Identify which cell holds the provided text, then report its (X, Y) central coordinate. 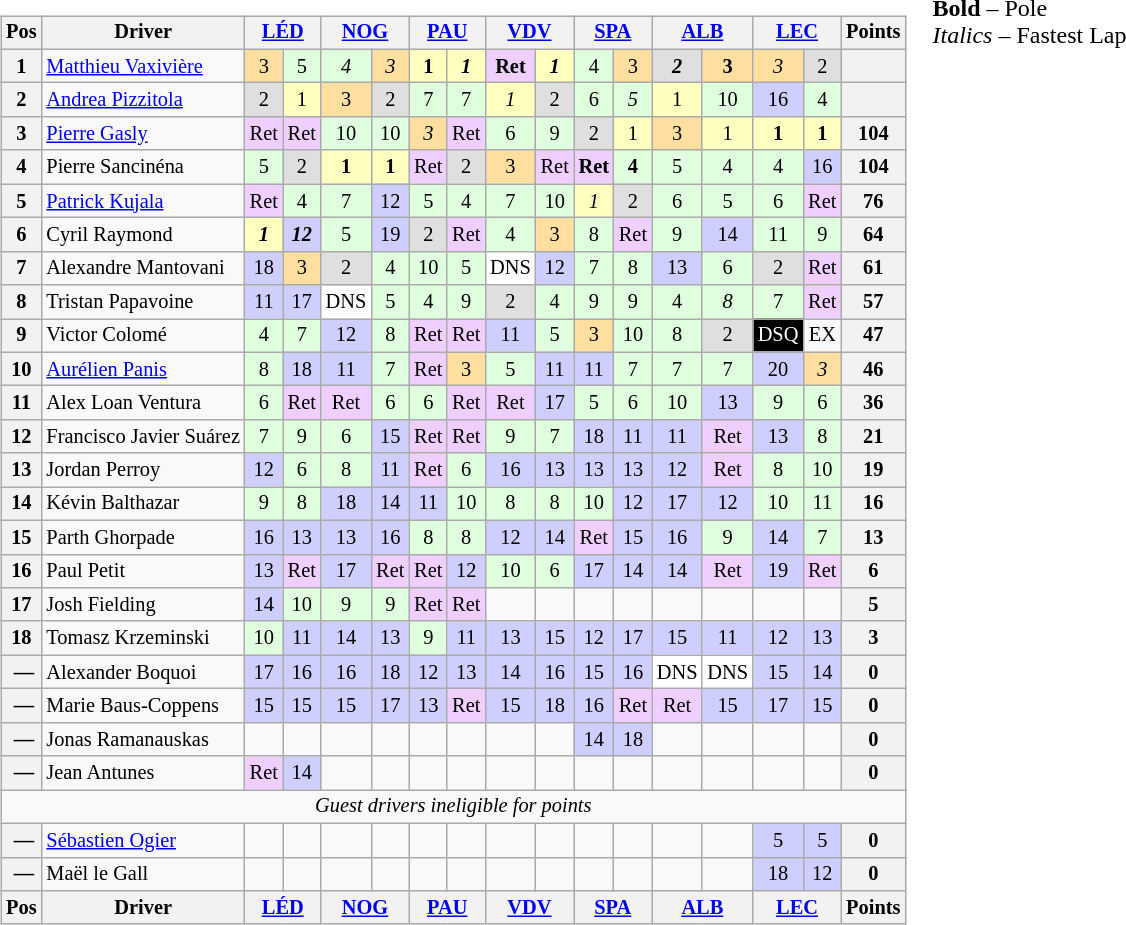
57 (873, 302)
76 (873, 201)
DSQ (778, 336)
36 (873, 403)
Andrea Pizzitola (142, 100)
Matthieu Vaxivière (142, 66)
Tomasz Krzeminski (142, 638)
21 (873, 437)
Sébastien Ogier (142, 840)
Josh Fielding (142, 605)
EX (822, 336)
61 (873, 268)
Aurélien Panis (142, 369)
Jonas Ramanauskas (142, 739)
20 (778, 369)
Kévin Balthazar (142, 504)
Alexandre Mantovani (142, 268)
Francisco Javier Suárez (142, 437)
64 (873, 235)
Victor Colomé (142, 336)
Paul Petit (142, 571)
Patrick Kujala (142, 201)
Jordan Perroy (142, 470)
Alexander Boquoi (142, 672)
Maël le Gall (142, 874)
46 (873, 369)
Tristan Papavoine (142, 302)
Guest drivers ineligible for points (453, 807)
Pierre Sancinéna (142, 167)
Parth Ghorpade (142, 537)
Alex Loan Ventura (142, 403)
Pierre Gasly (142, 134)
Marie Baus-Coppens (142, 706)
Jean Antunes (142, 773)
47 (873, 336)
Cyril Raymond (142, 235)
